Identify which cell holds the provided text, then report its [x, y] central coordinate. 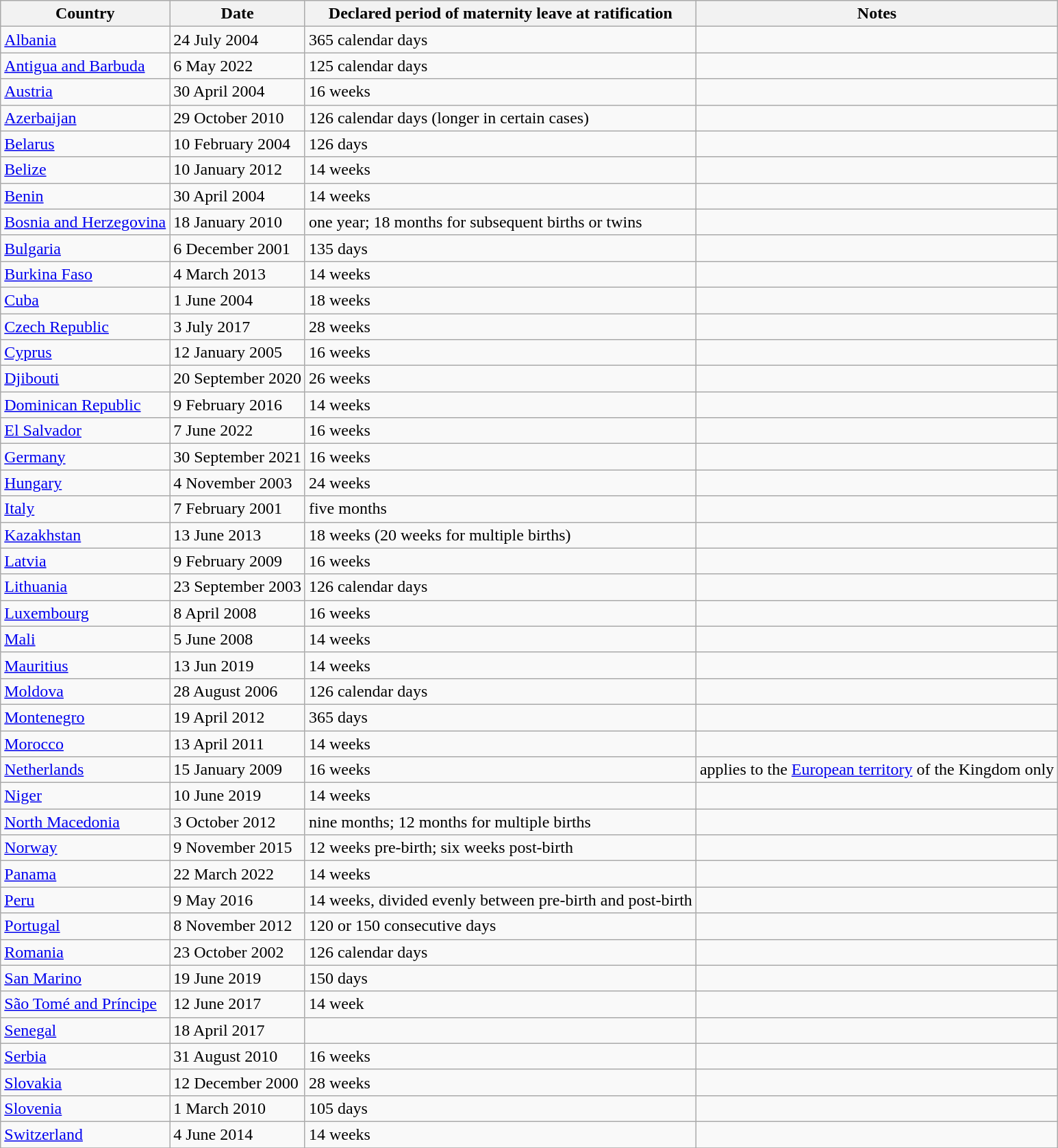
4 March 2013 [238, 274]
126 calendar days (longer in certain cases) [500, 118]
14 weeks, divided evenly between pre-birth and post-birth [500, 900]
150 days [500, 978]
1 June 2004 [238, 300]
Antigua and Barbuda [85, 66]
24 July 2004 [238, 40]
13 April 2011 [238, 743]
7 June 2022 [238, 431]
Netherlands [85, 770]
365 days [500, 717]
20 September 2020 [238, 379]
28 August 2006 [238, 691]
29 October 2010 [238, 118]
five months [500, 509]
Austria [85, 92]
6 December 2001 [238, 248]
31 August 2010 [238, 1056]
San Marino [85, 978]
13 Jun 2019 [238, 665]
9 February 2009 [238, 561]
8 April 2008 [238, 613]
Panama [85, 874]
Bulgaria [85, 248]
Notes [877, 14]
9 February 2016 [238, 405]
10 February 2004 [238, 144]
Romania [85, 952]
4 November 2003 [238, 483]
365 calendar days [500, 40]
Norway [85, 848]
Burkina Faso [85, 274]
Belarus [85, 144]
12 January 2005 [238, 353]
18 January 2010 [238, 222]
Portugal [85, 926]
24 weeks [500, 483]
Date [238, 14]
applies to the European territory of the Kingdom only [877, 770]
18 April 2017 [238, 1030]
19 April 2012 [238, 717]
one year; 18 months for subsequent births or twins [500, 222]
14 week [500, 1004]
Peru [85, 900]
9 May 2016 [238, 900]
5 June 2008 [238, 639]
Lithuania [85, 587]
Switzerland [85, 1134]
Hungary [85, 483]
18 weeks [500, 300]
Germany [85, 457]
4 June 2014 [238, 1134]
Bosnia and Herzegovina [85, 222]
135 days [500, 248]
13 June 2013 [238, 535]
Benin [85, 196]
Azerbaijan [85, 118]
6 May 2022 [238, 66]
105 days [500, 1108]
7 February 2001 [238, 509]
125 calendar days [500, 66]
23 October 2002 [238, 952]
1 March 2010 [238, 1108]
Slovakia [85, 1082]
18 weeks (20 weeks for multiple births) [500, 535]
Mali [85, 639]
Senegal [85, 1030]
Montenegro [85, 717]
Declared period of maternity leave at ratification [500, 14]
9 November 2015 [238, 848]
22 March 2022 [238, 874]
Latvia [85, 561]
Serbia [85, 1056]
3 July 2017 [238, 327]
Luxembourg [85, 613]
nine months; 12 months for multiple births [500, 822]
Kazakhstan [85, 535]
12 weeks pre-birth; six weeks post-birth [500, 848]
8 November 2012 [238, 926]
126 days [500, 144]
Mauritius [85, 665]
12 June 2017 [238, 1004]
Slovenia [85, 1108]
30 September 2021 [238, 457]
Niger [85, 796]
Cuba [85, 300]
10 June 2019 [238, 796]
Czech Republic [85, 327]
12 December 2000 [238, 1082]
São Tomé and Príncipe [85, 1004]
Country [85, 14]
Albania [85, 40]
Dominican Republic [85, 405]
19 June 2019 [238, 978]
10 January 2012 [238, 170]
3 October 2012 [238, 822]
Morocco [85, 743]
North Macedonia [85, 822]
Djibouti [85, 379]
26 weeks [500, 379]
Cyprus [85, 353]
Belize [85, 170]
Moldova [85, 691]
15 January 2009 [238, 770]
El Salvador [85, 431]
120 or 150 consecutive days [500, 926]
Italy [85, 509]
23 September 2003 [238, 587]
